Capture the cell that displays the provided text and extract its (x, y) central coordinate. 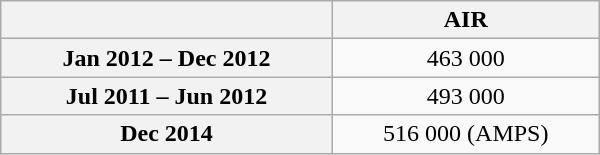
516 000 (AMPS) (466, 134)
Jul 2011 – Jun 2012 (167, 96)
Dec 2014 (167, 134)
493 000 (466, 96)
Jan 2012 – Dec 2012 (167, 58)
AIR (466, 20)
463 000 (466, 58)
